For the text-containing cell, return its midpoint in (X, Y) coordinate format. 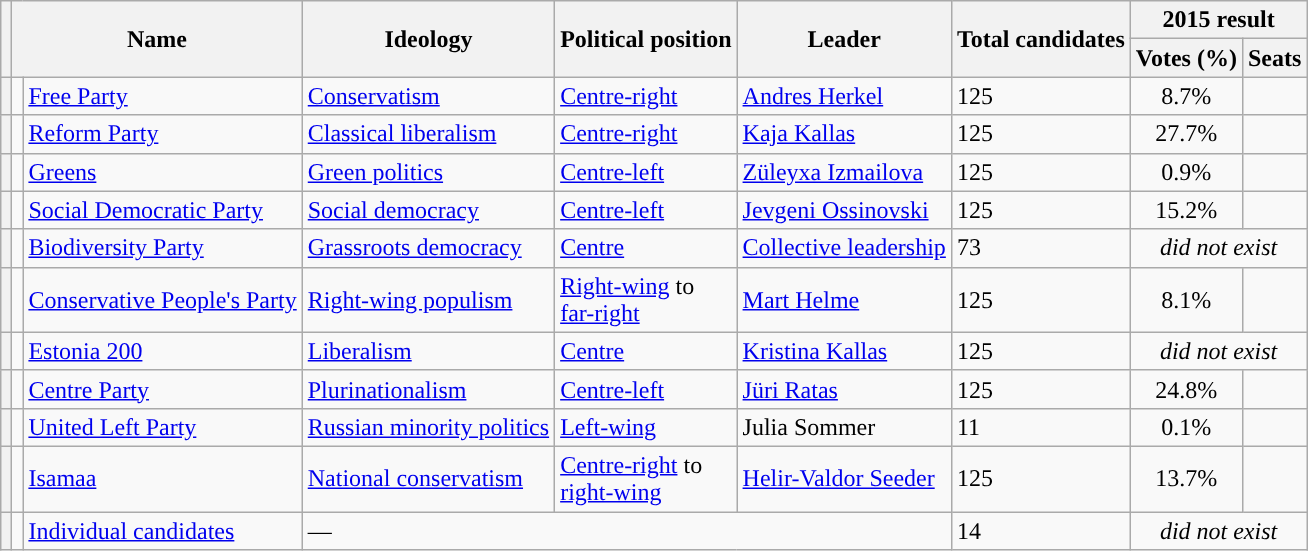
Helir-Valdor Seeder (844, 478)
8.1% (1186, 300)
Free Party (162, 96)
Greens (162, 172)
27.7% (1186, 134)
National conservatism (428, 478)
Green politics (428, 172)
Kaja Kallas (844, 134)
Votes (%) (1186, 58)
8.7% (1186, 96)
— (626, 531)
15.2% (1186, 210)
Social Democratic Party (162, 210)
Jüri Ratas (844, 389)
Jevgeni Ossinovski (844, 210)
Total candidates (1040, 39)
Seats (1274, 58)
Conservative People's Party (162, 300)
Plurinationalism (428, 389)
11 (1040, 427)
Centre-right toright-wing (646, 478)
13.7% (1186, 478)
Conservatism (428, 96)
Mart Helme (844, 300)
Isamaa (162, 478)
Reform Party (162, 134)
Liberalism (428, 351)
Estonia 200 (162, 351)
Individual candidates (162, 531)
United Left Party (162, 427)
24.8% (1186, 389)
Grassroots democracy (428, 248)
Kristina Kallas (844, 351)
Ideology (428, 39)
Political position (646, 39)
Julia Sommer (844, 427)
Classical liberalism (428, 134)
Biodiversity Party (162, 248)
14 (1040, 531)
0.9% (1186, 172)
Social democracy (428, 210)
Right-wing tofar-right (646, 300)
Russian minority politics (428, 427)
Andres Herkel (844, 96)
Name (157, 39)
Left-wing (646, 427)
Centre Party (162, 389)
Leader (844, 39)
Collective leadership (844, 248)
Züleyxa Izmailova (844, 172)
73 (1040, 248)
0.1% (1186, 427)
2015 result (1218, 20)
Right-wing populism (428, 300)
